From the cell containing the given text, extract its center point as [x, y] coordinate. 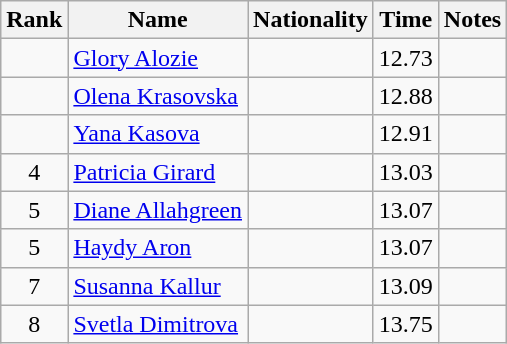
Susanna Kallur [158, 286]
13.03 [406, 172]
Notes [472, 20]
Rank [34, 20]
12.88 [406, 96]
Nationality [311, 20]
13.75 [406, 324]
8 [34, 324]
4 [34, 172]
Name [158, 20]
7 [34, 286]
12.91 [406, 134]
Time [406, 20]
Svetla Dimitrova [158, 324]
13.09 [406, 286]
Patricia Girard [158, 172]
Olena Krasovska [158, 96]
Yana Kasova [158, 134]
Glory Alozie [158, 58]
Haydy Aron [158, 248]
12.73 [406, 58]
Diane Allahgreen [158, 210]
